Output the [X, Y] coordinate of the center of the cell containing the given text.  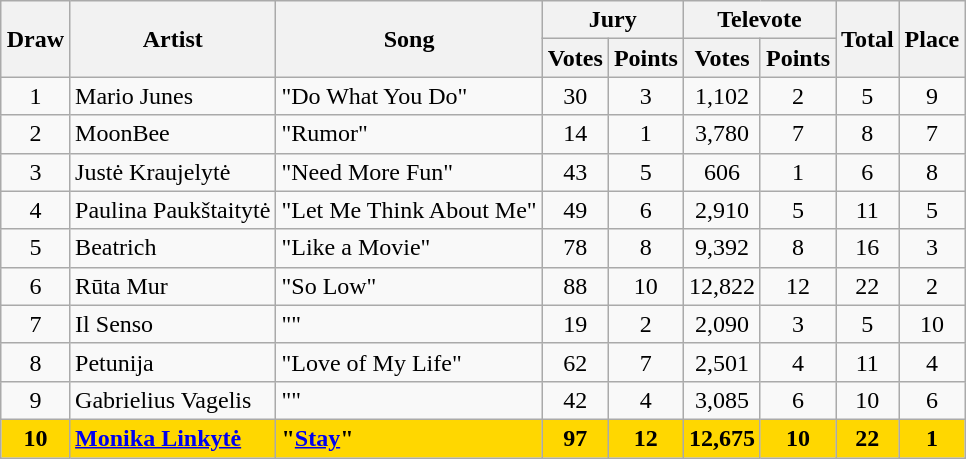
"So Low" [409, 286]
Draw [35, 39]
"Do What You Do" [409, 96]
30 [575, 96]
Monika Linkytė [173, 438]
"Rumor" [409, 134]
Beatrich [173, 248]
43 [575, 172]
Place [932, 39]
2,910 [722, 210]
1,102 [722, 96]
606 [722, 172]
Paulina Paukštaitytė [173, 210]
"Love of My Life" [409, 362]
3,085 [722, 400]
12,822 [722, 286]
19 [575, 324]
"Stay" [409, 438]
Mario Junes [173, 96]
14 [575, 134]
"Like a Movie" [409, 248]
62 [575, 362]
Televote [759, 20]
Petunija [173, 362]
9,392 [722, 248]
97 [575, 438]
Rūta Mur [173, 286]
2,090 [722, 324]
"Let Me Think About Me" [409, 210]
2,501 [722, 362]
88 [575, 286]
78 [575, 248]
Gabrielius Vagelis [173, 400]
MoonBee [173, 134]
Il Senso [173, 324]
Song [409, 39]
49 [575, 210]
Justė Kraujelytė [173, 172]
Total [868, 39]
"Need More Fun" [409, 172]
3,780 [722, 134]
16 [868, 248]
Jury [612, 20]
Artist [173, 39]
42 [575, 400]
12,675 [722, 438]
